Return [x, y] of the center of cell containing provided text 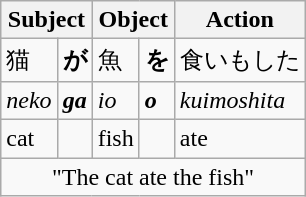
ate [240, 138]
食いもした [240, 60]
o [156, 100]
Subject [46, 20]
fish [116, 138]
が [74, 60]
Object [133, 20]
kuimoshita [240, 100]
Action [240, 20]
を [156, 60]
neko [29, 100]
魚 [116, 60]
cat [29, 138]
"The cat ate the fish" [154, 177]
猫 [29, 60]
io [116, 100]
ga [74, 100]
